Determine the (X, Y) coordinate at the center of the cell enclosing the given text.  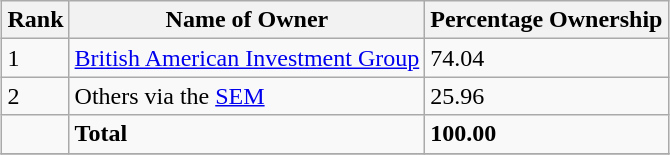
Rank (36, 20)
25.96 (546, 96)
74.04 (546, 58)
British American Investment Group (247, 58)
Percentage Ownership (546, 20)
Others via the SEM (247, 96)
Name of Owner (247, 20)
1 (36, 58)
100.00 (546, 134)
Total (247, 134)
2 (36, 96)
